Output the (X, Y) coordinate of the center of the cell containing the given text.  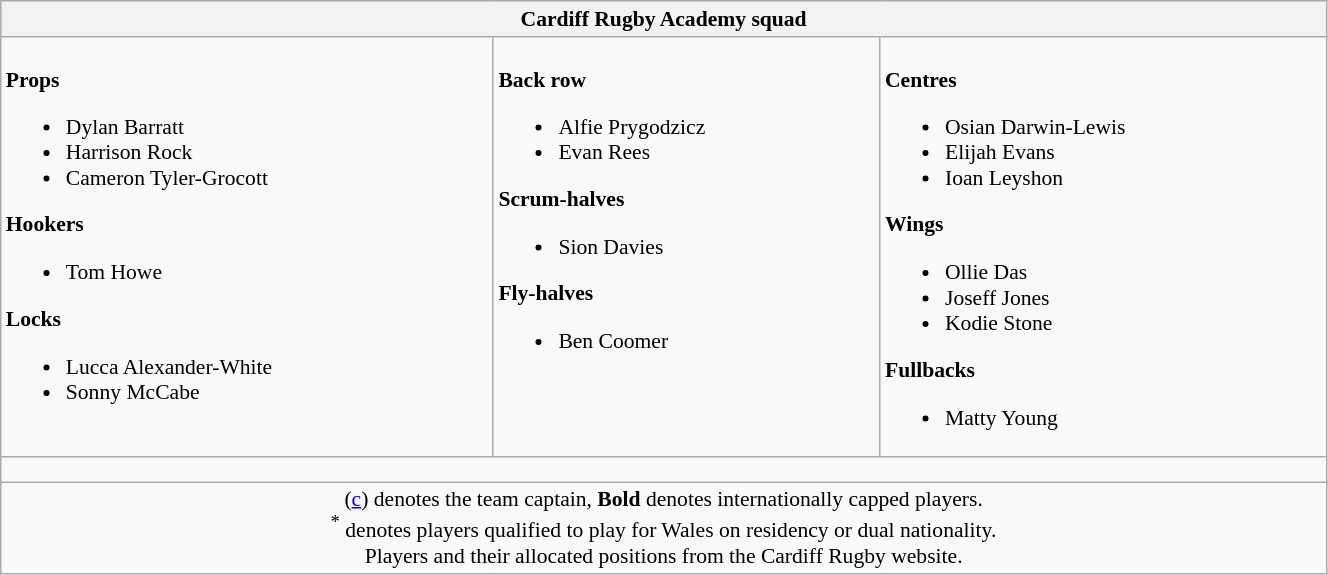
Back row Alfie Prygodzicz Evan ReesScrum-halves Sion DaviesFly-halves Ben Coomer (686, 247)
Props Dylan Barratt Harrison Rock Cameron Tyler-GrocottHookers Tom HoweLocks Lucca Alexander-White Sonny McCabe (248, 247)
Centres Osian Darwin-Lewis Elijah Evans Ioan LeyshonWings Ollie Das Joseff Jones Kodie StoneFullbacks Matty Young (1104, 247)
Cardiff Rugby Academy squad (664, 19)
